Output the (X, Y) coordinate of the center of the cell containing the given text.  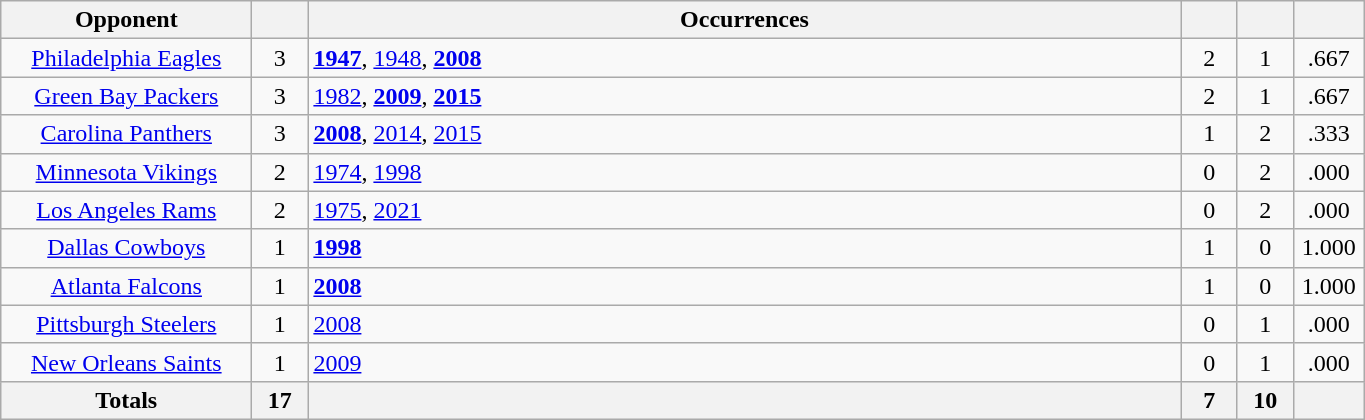
1947, 1948, 2008 (744, 58)
Dallas Cowboys (126, 248)
2009 (744, 362)
1998 (744, 248)
17 (280, 400)
Opponent (126, 20)
New Orleans Saints (126, 362)
.333 (1328, 134)
2008, 2014, 2015 (744, 134)
Totals (126, 400)
1982, 2009, 2015 (744, 96)
Carolina Panthers (126, 134)
7 (1209, 400)
Green Bay Packers (126, 96)
10 (1265, 400)
Occurrences (744, 20)
1974, 1998 (744, 172)
Los Angeles Rams (126, 210)
Atlanta Falcons (126, 286)
Pittsburgh Steelers (126, 324)
1975, 2021 (744, 210)
Philadelphia Eagles (126, 58)
Minnesota Vikings (126, 172)
